Return the (x, y) coordinate for the center point of the cell that contains the specified text.  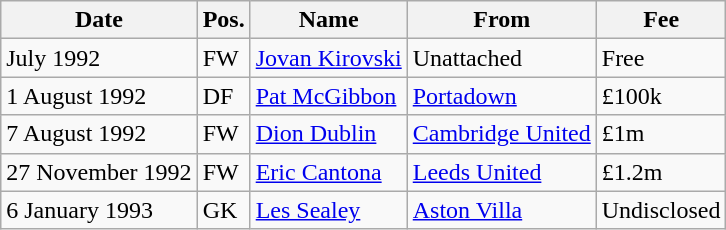
Portadown (502, 96)
6 January 1993 (99, 210)
Jovan Kirovski (328, 58)
£100k (661, 96)
Unattached (502, 58)
Eric Cantona (328, 172)
July 1992 (99, 58)
27 November 1992 (99, 172)
£1.2m (661, 172)
Undisclosed (661, 210)
£1m (661, 134)
Name (328, 20)
Les Sealey (328, 210)
Leeds United (502, 172)
Fee (661, 20)
GK (224, 210)
Free (661, 58)
Cambridge United (502, 134)
1 August 1992 (99, 96)
DF (224, 96)
Date (99, 20)
Pos. (224, 20)
Pat McGibbon (328, 96)
Dion Dublin (328, 134)
From (502, 20)
7 August 1992 (99, 134)
Aston Villa (502, 210)
